Capture the cell that displays the provided text and extract its [x, y] central coordinate. 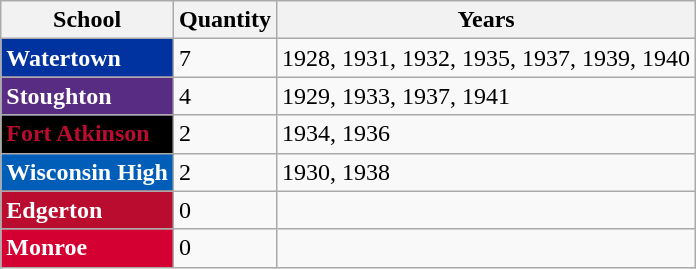
1930, 1938 [486, 172]
Years [486, 20]
Wisconsin High [88, 172]
4 [224, 96]
7 [224, 58]
Stoughton [88, 96]
School [88, 20]
Quantity [224, 20]
Edgerton [88, 210]
Watertown [88, 58]
1928, 1931, 1932, 1935, 1937, 1939, 1940 [486, 58]
Fort Atkinson [88, 134]
Monroe [88, 248]
1934, 1936 [486, 134]
1929, 1933, 1937, 1941 [486, 96]
